Return the [X, Y] coordinate for the center point of the cell that contains the specified text.  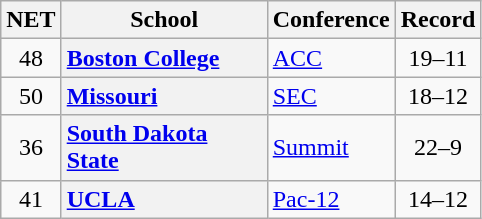
19–11 [438, 58]
South Dakota State [164, 148]
Missouri [164, 96]
Pac-12 [331, 199]
18–12 [438, 96]
School [164, 20]
Record [438, 20]
14–12 [438, 199]
50 [31, 96]
36 [31, 148]
SEC [331, 96]
Summit [331, 148]
UCLA [164, 199]
41 [31, 199]
Conference [331, 20]
Boston College [164, 58]
NET [31, 20]
48 [31, 58]
ACC [331, 58]
22–9 [438, 148]
